Return the (x, y) coordinate for the center point of the cell that contains the specified text.  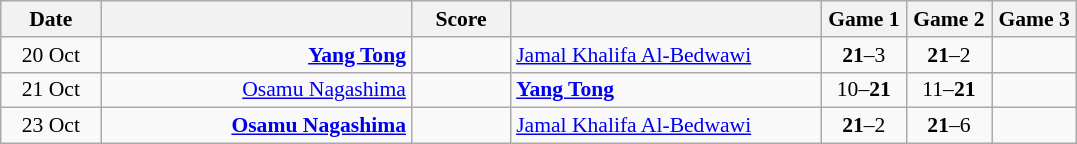
10–21 (864, 90)
23 Oct (51, 126)
Date (51, 19)
11–21 (948, 90)
Game 1 (864, 19)
21–6 (948, 126)
Game 2 (948, 19)
21–3 (864, 55)
21 Oct (51, 90)
20 Oct (51, 55)
Score (461, 19)
Game 3 (1034, 19)
